Locate the cell with the specified text and output its (X, Y) center coordinate. 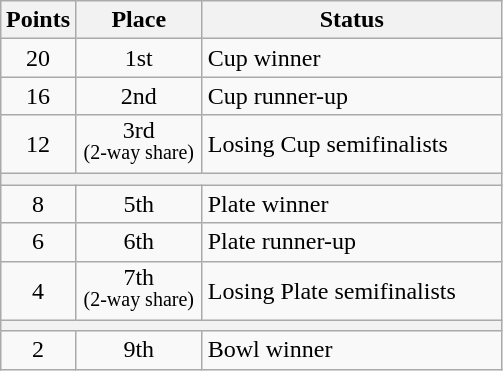
9th (138, 350)
5th (138, 204)
6th (138, 242)
Bowl winner (352, 350)
12 (38, 144)
Plate runner-up (352, 242)
Status (352, 20)
Points (38, 20)
Place (138, 20)
Plate winner (352, 204)
2 (38, 350)
16 (38, 96)
Cup winner (352, 58)
8 (38, 204)
Losing Cup semifinalists (352, 144)
7th(2-way share) (138, 290)
6 (38, 242)
3rd(2-way share) (138, 144)
4 (38, 290)
1st (138, 58)
2nd (138, 96)
20 (38, 58)
Cup runner-up (352, 96)
Losing Plate semifinalists (352, 290)
